Identify which cell holds the provided text, then report its (x, y) central coordinate. 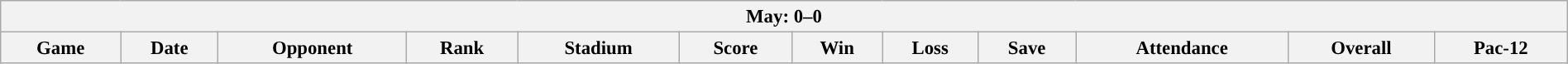
Loss (930, 47)
Date (170, 47)
Attendance (1183, 47)
Pac-12 (1500, 47)
Opponent (313, 47)
Stadium (599, 47)
Save (1026, 47)
Rank (461, 47)
Win (837, 47)
Game (61, 47)
May: 0–0 (784, 17)
Score (735, 47)
Overall (1361, 47)
